Determine the (X, Y) coordinate at the center of the cell enclosing the given text.  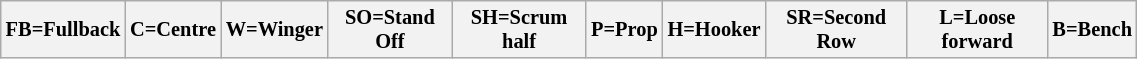
SO=Stand Off (390, 29)
P=Prop (624, 29)
SR=Second Row (836, 29)
L=Loose forward (977, 29)
B=Bench (1092, 29)
W=Winger (274, 29)
C=Centre (173, 29)
H=Hooker (714, 29)
SH=Scrum half (519, 29)
FB=Fullback (63, 29)
